Determine the [x, y] coordinate at the center of the cell enclosing the given text.  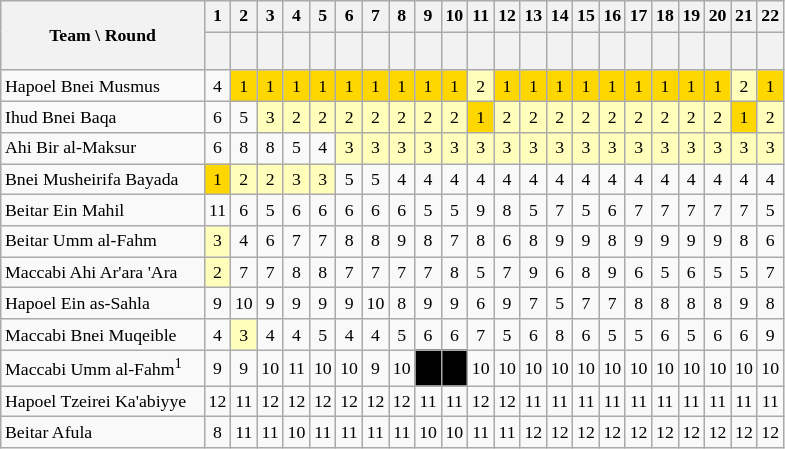
Beitar Ein Mahil [103, 210]
Beitar Afula [103, 432]
22 [770, 16]
Maccabi Umm al-Fahm1 [103, 368]
Maccabi Ahi Ar'ara 'Ara [103, 272]
14 [559, 16]
16 [612, 16]
Team \ Round [103, 36]
Hapoel Bnei Musmus [103, 86]
19 [691, 16]
18 [665, 16]
13 [533, 16]
Ahi Bir al-Maksur [103, 148]
Hapoel Tzeirei Ka'abiyye [103, 400]
15 [586, 16]
17 [638, 16]
Hapoel Ein as-Sahla [103, 304]
21 [744, 16]
Maccabi Bnei Muqeible [103, 334]
20 [717, 16]
Ihud Bnei Baqa [103, 116]
Bnei Musheirifa Bayada [103, 178]
Beitar Umm al-Fahm [103, 242]
